Identify which cell holds the provided text, then report its [X, Y] central coordinate. 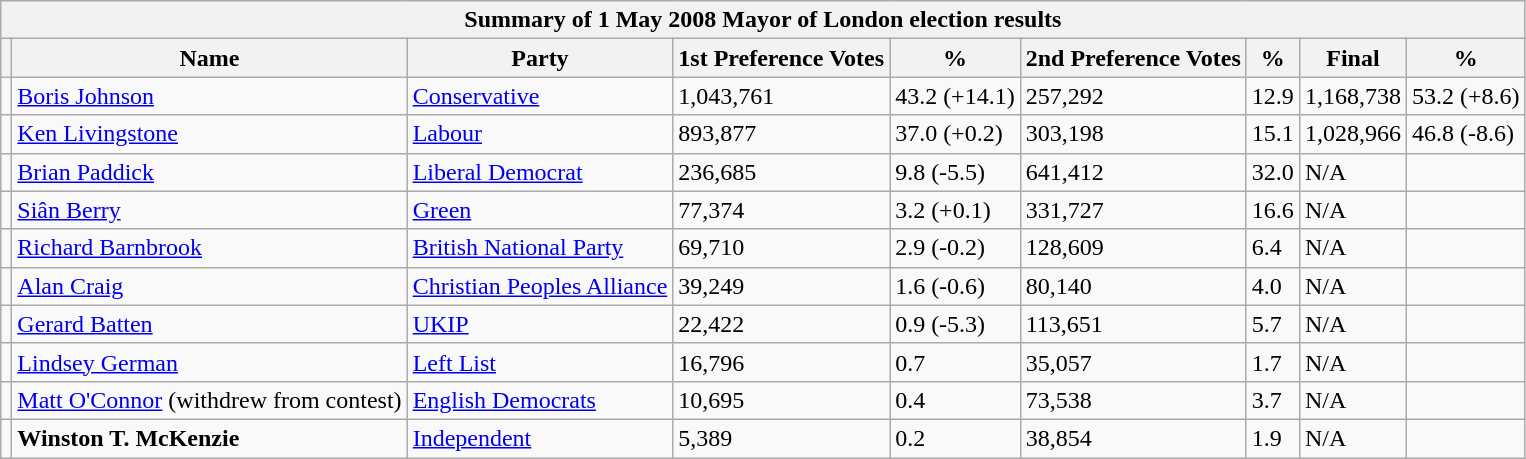
1,043,761 [782, 96]
Siân Berry [210, 210]
69,710 [782, 248]
1.6 (-0.6) [956, 286]
0.9 (-5.3) [956, 324]
Richard Barnbrook [210, 248]
Matt O'Connor (withdrew from contest) [210, 400]
Christian Peoples Alliance [540, 286]
3.2 (+0.1) [956, 210]
641,412 [1133, 172]
Final [1352, 58]
0.7 [956, 362]
113,651 [1133, 324]
UKIP [540, 324]
6.4 [1272, 248]
Ken Livingstone [210, 134]
Conservative [540, 96]
893,877 [782, 134]
0.4 [956, 400]
331,727 [1133, 210]
1st Preference Votes [782, 58]
Gerard Batten [210, 324]
77,374 [782, 210]
1.7 [1272, 362]
1.9 [1272, 438]
2.9 (-0.2) [956, 248]
73,538 [1133, 400]
Name [210, 58]
9.8 (-5.5) [956, 172]
10,695 [782, 400]
39,249 [782, 286]
80,140 [1133, 286]
Lindsey German [210, 362]
Left List [540, 362]
Green [540, 210]
303,198 [1133, 134]
15.1 [1272, 134]
12.9 [1272, 96]
1,028,966 [1352, 134]
16.6 [1272, 210]
2nd Preference Votes [1133, 58]
37.0 (+0.2) [956, 134]
Independent [540, 438]
3.7 [1272, 400]
Liberal Democrat [540, 172]
32.0 [1272, 172]
Alan Craig [210, 286]
35,057 [1133, 362]
British National Party [540, 248]
1,168,738 [1352, 96]
4.0 [1272, 286]
38,854 [1133, 438]
Boris Johnson [210, 96]
5,389 [782, 438]
43.2 (+14.1) [956, 96]
128,609 [1133, 248]
46.8 (-8.6) [1466, 134]
Labour [540, 134]
Winston T. McKenzie [210, 438]
5.7 [1272, 324]
English Democrats [540, 400]
0.2 [956, 438]
Brian Paddick [210, 172]
16,796 [782, 362]
236,685 [782, 172]
Summary of 1 May 2008 Mayor of London election results [763, 20]
53.2 (+8.6) [1466, 96]
22,422 [782, 324]
257,292 [1133, 96]
Party [540, 58]
